Search for the cell housing the specified text and yield its (X, Y) center coordinate. 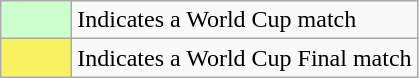
Indicates a World Cup match (244, 20)
Indicates a World Cup Final match (244, 58)
